Extract the [x, y] coordinate from the center of the cell holding the provided text.  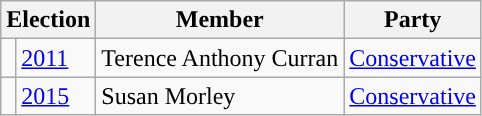
2015 [56, 96]
Party [413, 20]
Election [48, 20]
2011 [56, 58]
Terence Anthony Curran [220, 58]
Susan Morley [220, 96]
Member [220, 20]
